Extract the (x, y) coordinate from the center of the cell holding the provided text.  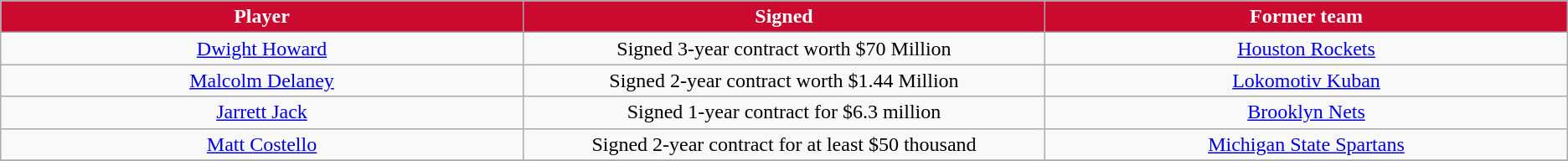
Michigan State Spartans (1307, 144)
Brooklyn Nets (1307, 112)
Matt Costello (261, 144)
Jarrett Jack (261, 112)
Signed 3-year contract worth $70 Million (784, 49)
Dwight Howard (261, 49)
Player (261, 17)
Houston Rockets (1307, 49)
Signed 2-year contract worth $1.44 Million (784, 80)
Lokomotiv Kuban (1307, 80)
Signed (784, 17)
Former team (1307, 17)
Signed 2-year contract for at least $50 thousand (784, 144)
Malcolm Delaney (261, 80)
Signed 1-year contract for $6.3 million (784, 112)
